Output the [x, y] coordinate of the center of the cell containing the given text.  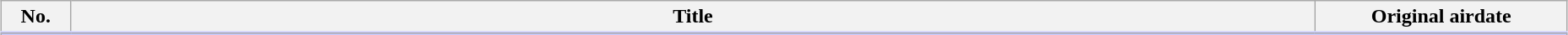
No. [35, 17]
Title [693, 17]
Original airdate [1441, 17]
